Search for the cell housing the specified text and yield its (x, y) center coordinate. 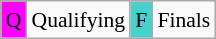
Qualifying (79, 20)
F (141, 20)
Finals (184, 20)
Q (14, 20)
